Provide the [x, y] coordinate of the cell's center where the given text is located.  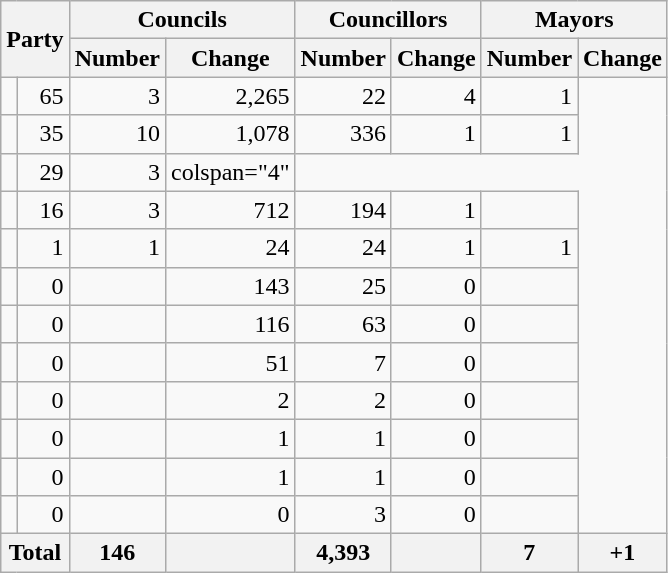
35 [43, 134]
4 [436, 96]
29 [43, 172]
116 [231, 324]
Total [35, 553]
+1 [623, 553]
Party [35, 39]
336 [343, 134]
1,078 [231, 134]
colspan="4" [231, 172]
146 [117, 553]
51 [231, 362]
16 [43, 210]
25 [343, 286]
2,265 [231, 96]
22 [343, 96]
Mayors [574, 20]
4,393 [343, 553]
63 [343, 324]
143 [231, 286]
Councillors [388, 20]
194 [343, 210]
712 [231, 210]
Councils [182, 20]
10 [117, 134]
65 [43, 96]
